Determine the [X, Y] coordinate at the center of the cell enclosing the given text.  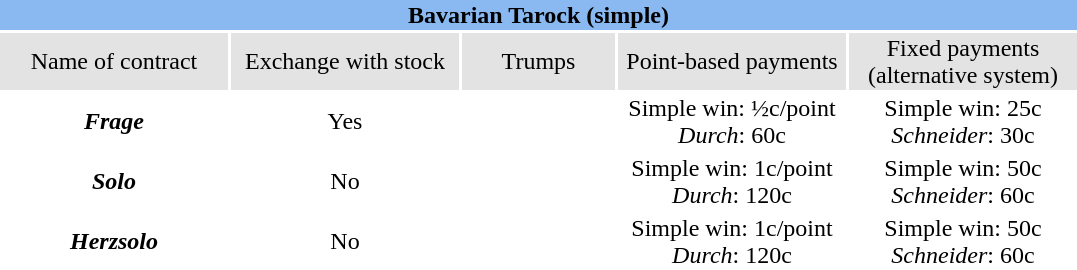
Simple win: 25cSchneider: 30c [963, 122]
Fixed payments (alternative system) [963, 62]
Frage [114, 122]
Exchange with stock [345, 62]
Herzsolo [114, 242]
Simple win: ½c/pointDurch: 60c [732, 122]
Trumps [538, 62]
Yes [345, 122]
Point-based payments [732, 62]
Bavarian Tarock (simple) [538, 15]
Name of contract [114, 62]
Solo [114, 182]
